Identify which cell holds the provided text, then report its [x, y] central coordinate. 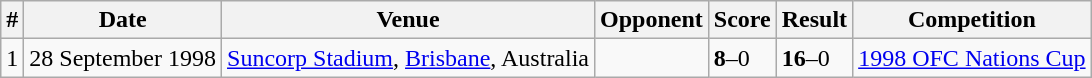
Competition [972, 20]
Score [742, 20]
# [12, 20]
Venue [408, 20]
Opponent [652, 20]
1998 OFC Nations Cup [972, 58]
8–0 [742, 58]
Date [123, 20]
28 September 1998 [123, 58]
Suncorp Stadium, Brisbane, Australia [408, 58]
16–0 [814, 58]
Result [814, 20]
1 [12, 58]
